From the cell containing the given text, extract its center point as (X, Y) coordinate. 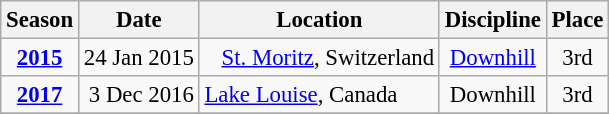
Date (138, 20)
Lake Louise, Canada (319, 95)
2015 (40, 58)
Place (577, 20)
2017 (40, 95)
3 Dec 2016 (138, 95)
Season (40, 20)
Location (319, 20)
St. Moritz, Switzerland (319, 58)
Discipline (492, 20)
24 Jan 2015 (138, 58)
